Extract the [X, Y] coordinate from the center of the cell holding the provided text.  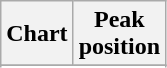
Peakposition [119, 34]
Chart [37, 34]
